Find where the given text appears and provide that cell's center as (X, Y) coordinate. 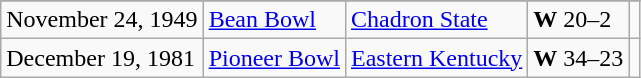
W 34–23 (578, 58)
Chadron State (436, 20)
Eastern Kentucky (436, 58)
November 24, 1949 (102, 20)
December 19, 1981 (102, 58)
Pioneer Bowl (274, 58)
W 20–2 (578, 20)
Bean Bowl (274, 20)
